Return (X, Y) of the center of cell containing provided text 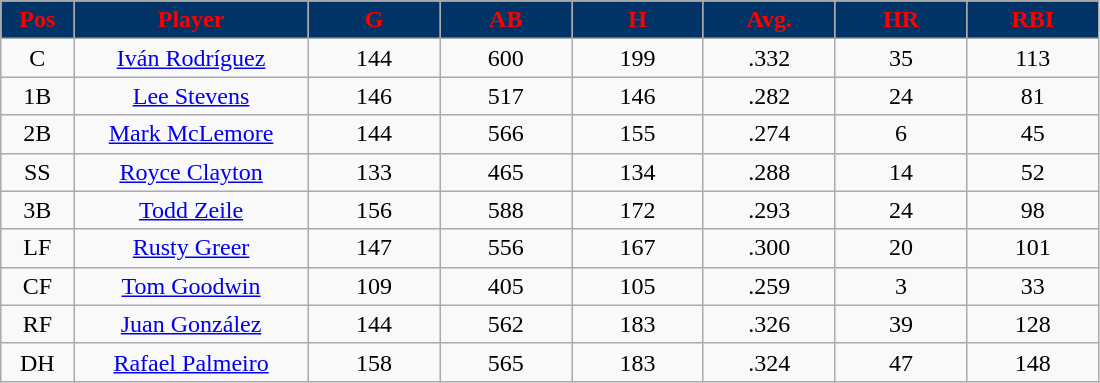
Tom Goodwin (191, 286)
.326 (769, 324)
556 (506, 248)
113 (1033, 58)
Pos (38, 20)
148 (1033, 362)
109 (374, 286)
155 (638, 134)
Juan González (191, 324)
562 (506, 324)
565 (506, 362)
45 (1033, 134)
C (38, 58)
156 (374, 210)
147 (374, 248)
81 (1033, 96)
134 (638, 172)
101 (1033, 248)
566 (506, 134)
98 (1033, 210)
LF (38, 248)
1B (38, 96)
.288 (769, 172)
52 (1033, 172)
158 (374, 362)
20 (901, 248)
Mark McLemore (191, 134)
Player (191, 20)
Todd Zeile (191, 210)
RBI (1033, 20)
.300 (769, 248)
35 (901, 58)
.293 (769, 210)
33 (1033, 286)
167 (638, 248)
Royce Clayton (191, 172)
CF (38, 286)
.332 (769, 58)
133 (374, 172)
Avg. (769, 20)
Rusty Greer (191, 248)
SS (38, 172)
G (374, 20)
AB (506, 20)
6 (901, 134)
Lee Stevens (191, 96)
H (638, 20)
.324 (769, 362)
.274 (769, 134)
3B (38, 210)
HR (901, 20)
Iván Rodríguez (191, 58)
588 (506, 210)
105 (638, 286)
RF (38, 324)
DH (38, 362)
Rafael Palmeiro (191, 362)
128 (1033, 324)
199 (638, 58)
39 (901, 324)
.282 (769, 96)
517 (506, 96)
465 (506, 172)
600 (506, 58)
172 (638, 210)
3 (901, 286)
14 (901, 172)
47 (901, 362)
.259 (769, 286)
2B (38, 134)
405 (506, 286)
